Capture the cell that displays the provided text and extract its [X, Y] central coordinate. 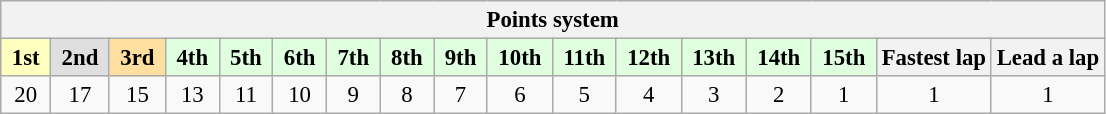
10th [520, 58]
6 [520, 95]
8 [407, 95]
3rd [137, 58]
4 [648, 95]
3 [714, 95]
Points system [553, 20]
11th [584, 58]
17 [80, 95]
8th [407, 58]
Fastest lap [934, 58]
13th [714, 58]
7th [353, 58]
13 [192, 95]
9 [353, 95]
15 [137, 95]
Lead a lap [1048, 58]
6th [300, 58]
12th [648, 58]
20 [26, 95]
14th [778, 58]
2 [778, 95]
2nd [80, 58]
5 [584, 95]
9th [461, 58]
4th [192, 58]
7 [461, 95]
10 [300, 95]
15th [844, 58]
5th [246, 58]
11 [246, 95]
1st [26, 58]
